Scan for the cell matching the given text and deliver its [X, Y] coordinate at center. 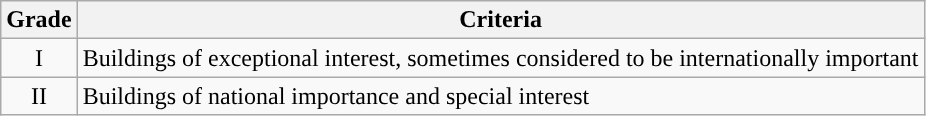
Grade [39, 20]
Criteria [500, 20]
II [39, 96]
Buildings of exceptional interest, sometimes considered to be internationally important [500, 58]
Buildings of national importance and special interest [500, 96]
I [39, 58]
